From the cell containing the given text, extract its center point as (x, y) coordinate. 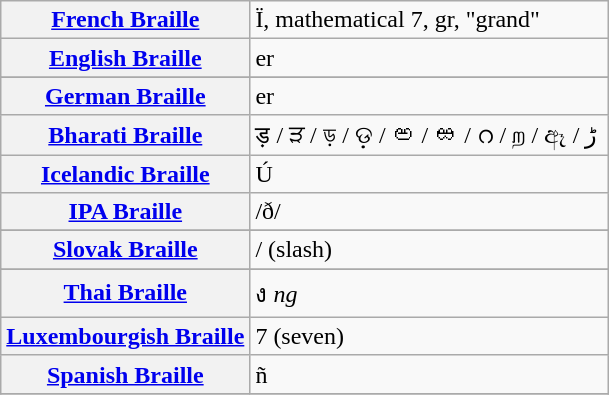
Bharati Braille (126, 135)
Spanish Braille (126, 374)
Ï, mathematical 7, gr, "grand" (430, 20)
/ (slash) (430, 250)
Ú (430, 173)
Icelandic Braille (126, 173)
French Braille (126, 20)
ñ (430, 374)
Thai Braille (126, 294)
ड़ / ੜ / ড় / ଡ଼ / ఱ / ಱ / റ / ற / ඈ / ڑ ‎ (430, 135)
/ð/ (430, 212)
English Braille (126, 58)
Luxembourgish Braille (126, 336)
Slovak Braille (126, 250)
ง ng (430, 294)
7 (seven) (430, 336)
IPA Braille (126, 212)
German Braille (126, 96)
